Pinpoint the cell where the given text exists, returning its (X, Y) midpoint coordinate. 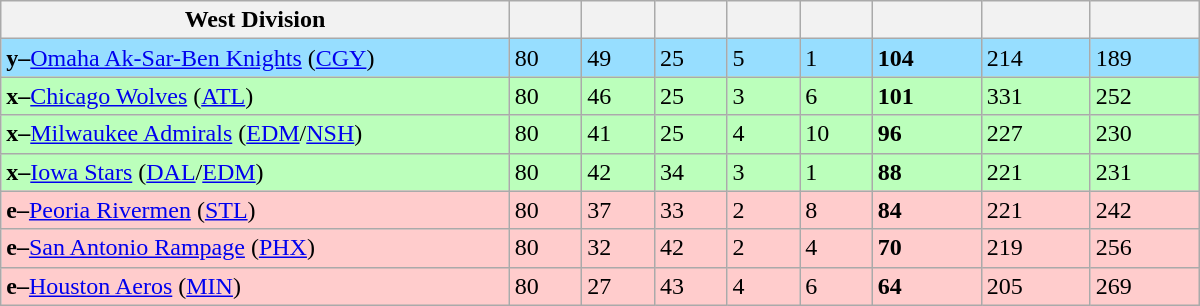
33 (690, 210)
5 (764, 58)
49 (618, 58)
34 (690, 172)
214 (1036, 58)
32 (618, 248)
101 (926, 96)
41 (618, 134)
46 (618, 96)
96 (926, 134)
e–Peoria Rivermen (STL) (255, 210)
219 (1036, 248)
e–San Antonio Rampage (PHX) (255, 248)
e–Houston Aeros (MIN) (255, 286)
256 (1144, 248)
84 (926, 210)
189 (1144, 58)
231 (1144, 172)
104 (926, 58)
64 (926, 286)
227 (1036, 134)
242 (1144, 210)
88 (926, 172)
70 (926, 248)
27 (618, 286)
252 (1144, 96)
230 (1144, 134)
x–Chicago Wolves (ATL) (255, 96)
269 (1144, 286)
x–Iowa Stars (DAL/EDM) (255, 172)
205 (1036, 286)
10 (836, 134)
West Division (255, 20)
43 (690, 286)
8 (836, 210)
37 (618, 210)
y–Omaha Ak-Sar-Ben Knights (CGY) (255, 58)
331 (1036, 96)
x–Milwaukee Admirals (EDM/NSH) (255, 134)
